Return the [X, Y] coordinate for the center point of the cell that contains the specified text.  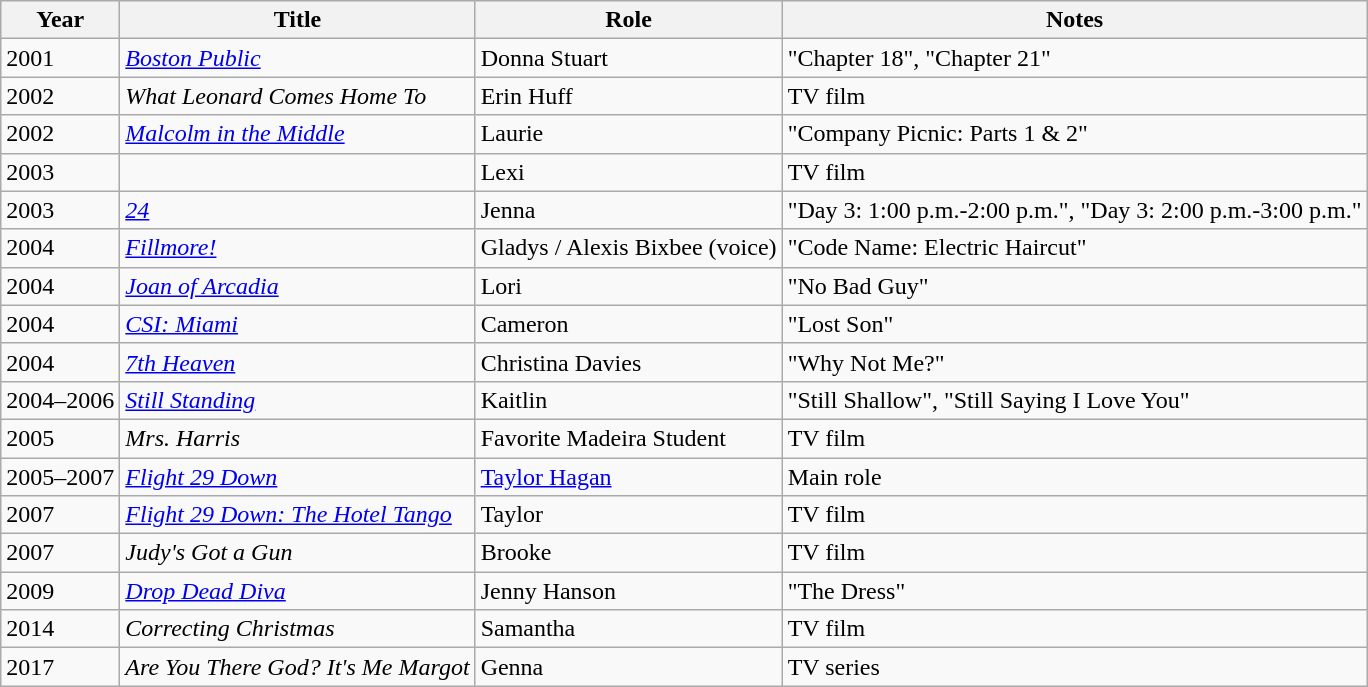
Taylor Hagan [628, 477]
What Leonard Comes Home To [298, 96]
"No Bad Guy" [1074, 286]
Drop Dead Diva [298, 591]
Jenny Hanson [628, 591]
Notes [1074, 20]
2001 [60, 58]
Brooke [628, 553]
Flight 29 Down [298, 477]
"The Dress" [1074, 591]
"Company Picnic: Parts 1 & 2" [1074, 134]
Role [628, 20]
"Chapter 18", "Chapter 21" [1074, 58]
TV series [1074, 667]
Gladys / Alexis Bixbee (voice) [628, 248]
Boston Public [298, 58]
"Why Not Me?" [1074, 362]
Samantha [628, 629]
Title [298, 20]
Still Standing [298, 400]
Kaitlin [628, 400]
7th Heaven [298, 362]
2004–2006 [60, 400]
CSI: Miami [298, 324]
Judy's Got a Gun [298, 553]
Cameron [628, 324]
Lexi [628, 172]
Mrs. Harris [298, 438]
2009 [60, 591]
Erin Huff [628, 96]
2017 [60, 667]
Fillmore! [298, 248]
Donna Stuart [628, 58]
Taylor [628, 515]
Lori [628, 286]
2014 [60, 629]
Year [60, 20]
Laurie [628, 134]
Main role [1074, 477]
Christina Davies [628, 362]
Are You There God? It's Me Margot [298, 667]
2005–2007 [60, 477]
24 [298, 210]
Correcting Christmas [298, 629]
Jenna [628, 210]
Malcolm in the Middle [298, 134]
Genna [628, 667]
"Day 3: 1:00 p.m.-2:00 p.m.", "Day 3: 2:00 p.m.-3:00 p.m." [1074, 210]
Joan of Arcadia [298, 286]
Flight 29 Down: The Hotel Tango [298, 515]
"Still Shallow", "Still Saying I Love You" [1074, 400]
"Lost Son" [1074, 324]
"Code Name: Electric Haircut" [1074, 248]
Favorite Madeira Student [628, 438]
2005 [60, 438]
